Provide the [X, Y] coordinate of the cell's center where the given text is located.  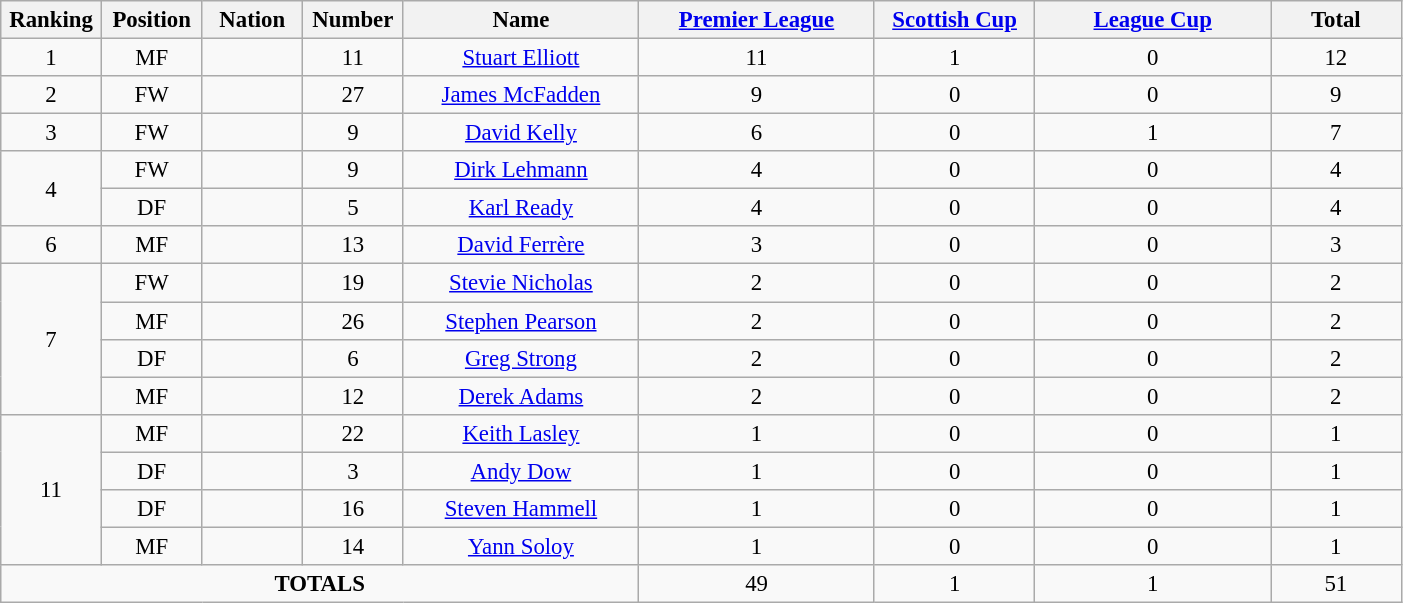
Yann Soloy [521, 546]
51 [1336, 584]
Greg Strong [521, 358]
James McFadden [521, 95]
19 [354, 283]
Position [152, 20]
22 [354, 433]
Stevie Nicholas [521, 283]
Steven Hammell [521, 509]
13 [354, 245]
TOTALS [320, 584]
Andy Dow [521, 471]
David Kelly [521, 133]
14 [354, 546]
Ranking [52, 20]
16 [354, 509]
Nation [252, 20]
26 [354, 321]
Total [1336, 20]
Stephen Pearson [521, 321]
Derek Adams [521, 396]
Dirk Lehmann [521, 170]
Name [521, 20]
27 [354, 95]
49 [757, 584]
5 [354, 208]
Karl Ready [521, 208]
Scottish Cup [954, 20]
Stuart Elliott [521, 58]
Keith Lasley [521, 433]
Premier League [757, 20]
League Cup [1153, 20]
Number [354, 20]
David Ferrère [521, 245]
